Return the (X, Y) coordinate for the center point of the cell that contains the specified text.  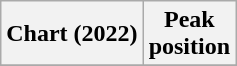
Peakposition (189, 34)
Chart (2022) (72, 34)
